Search for the cell housing the specified text and yield its (X, Y) center coordinate. 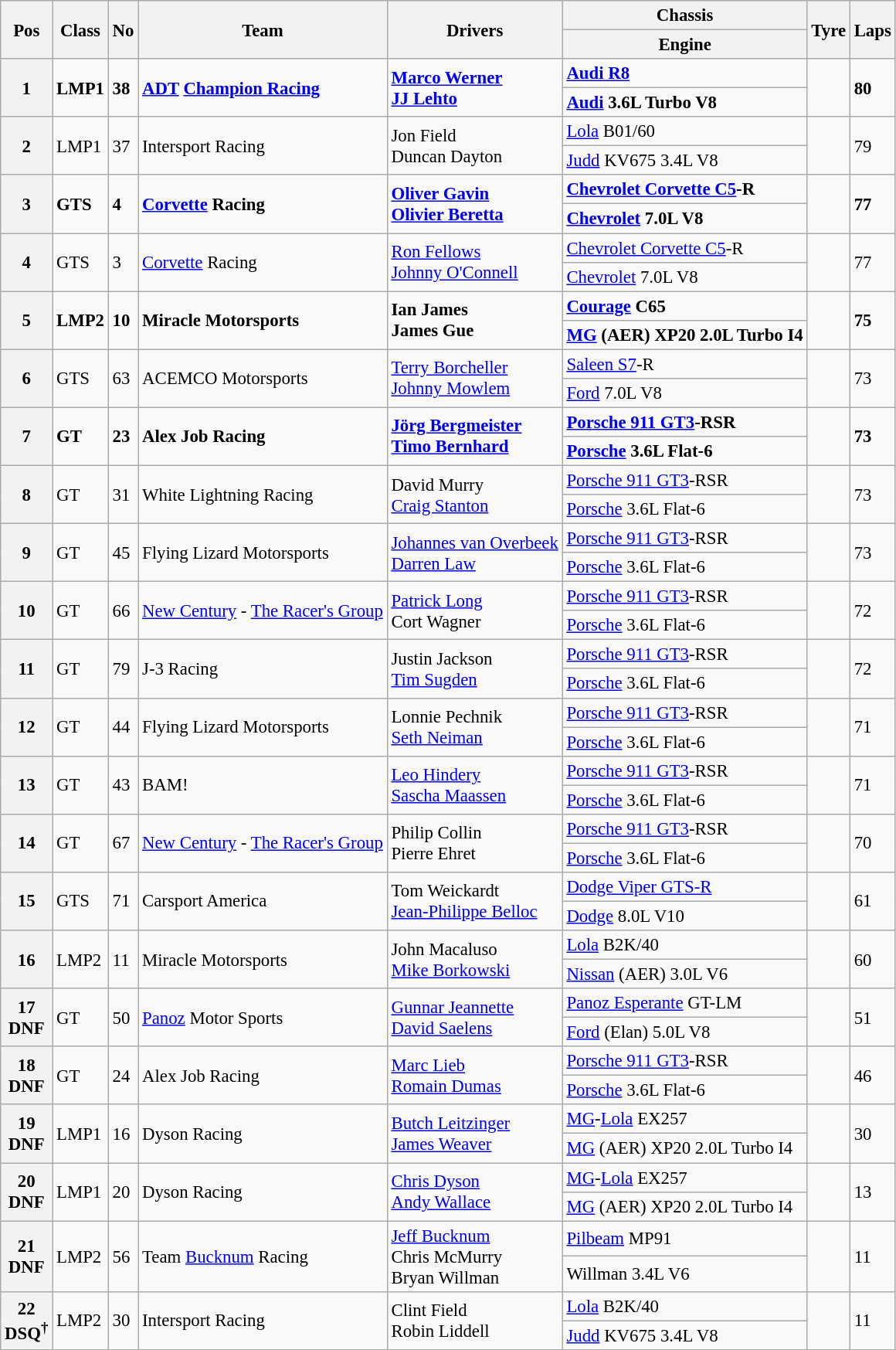
5 (26, 320)
Jon Field Duncan Dayton (474, 145)
18DNF (26, 1076)
67 (123, 844)
Nissan (AER) 3.0L V6 (684, 974)
Audi 3.6L Turbo V8 (684, 103)
14 (26, 844)
Philip Collin Pierre Ehret (474, 844)
Panoz Motor Sports (263, 1017)
ADT Champion Racing (263, 88)
Terry Borcheller Johnny Mowlem (474, 379)
Carsport America (263, 901)
23 (123, 436)
Tom Weickardt Jean-Philippe Belloc (474, 901)
Jörg Bergmeister Timo Bernhard (474, 436)
24 (123, 1076)
Ford (Elan) 5.0L V8 (684, 1032)
20DNF (26, 1192)
Clint Field Robin Liddell (474, 1320)
56 (123, 1256)
Saleen S7-R (684, 364)
Chassis (684, 15)
BAM! (263, 785)
Engine (684, 45)
Oliver Gavin Olivier Beretta (474, 204)
43 (123, 785)
Marco Werner JJ Lehto (474, 88)
Panoz Esperante GT-LM (684, 1003)
Jeff Bucknum Chris McMurry Bryan Willman (474, 1256)
Butch Leitzinger James Weaver (474, 1134)
Tyre (828, 29)
J-3 Racing (263, 669)
51 (873, 1017)
Pilbeam MP91 (684, 1239)
7 (26, 436)
61 (873, 901)
75 (873, 320)
Drivers (474, 29)
Johannes van Overbeek Darren Law (474, 553)
38 (123, 88)
8 (26, 495)
Laps (873, 29)
45 (123, 553)
44 (123, 726)
Chris Dyson Andy Wallace (474, 1192)
Willman 3.4L V6 (684, 1274)
19DNF (26, 1134)
John Macaluso Mike Borkowski (474, 960)
20 (123, 1192)
12 (26, 726)
Justin Jackson Tim Sugden (474, 669)
Ford 7.0L V8 (684, 393)
Ron Fellows Johnny O'Connell (474, 263)
Marc Lieb Romain Dumas (474, 1076)
Gunnar Jeannette David Saelens (474, 1017)
Pos (26, 29)
37 (123, 145)
Dodge Viper GTS-R (684, 887)
Team Bucknum Racing (263, 1256)
46 (873, 1076)
No (123, 29)
Leo Hindery Sascha Maassen (474, 785)
2 (26, 145)
Team (263, 29)
1 (26, 88)
17DNF (26, 1017)
Patrick Long Cort Wagner (474, 610)
Lonnie Pechnik Seth Neiman (474, 726)
22DSQ† (26, 1320)
Dodge 8.0L V10 (684, 916)
21DNF (26, 1256)
31 (123, 495)
70 (873, 844)
15 (26, 901)
66 (123, 610)
63 (123, 379)
80 (873, 88)
Class (80, 29)
9 (26, 553)
Lola B01/60 (684, 131)
60 (873, 960)
50 (123, 1017)
David Murry Craig Stanton (474, 495)
Ian James James Gue (474, 320)
ACEMCO Motorsports (263, 379)
Courage C65 (684, 306)
6 (26, 379)
Audi R8 (684, 73)
White Lightning Racing (263, 495)
